Return [x, y] of the center of cell containing provided text 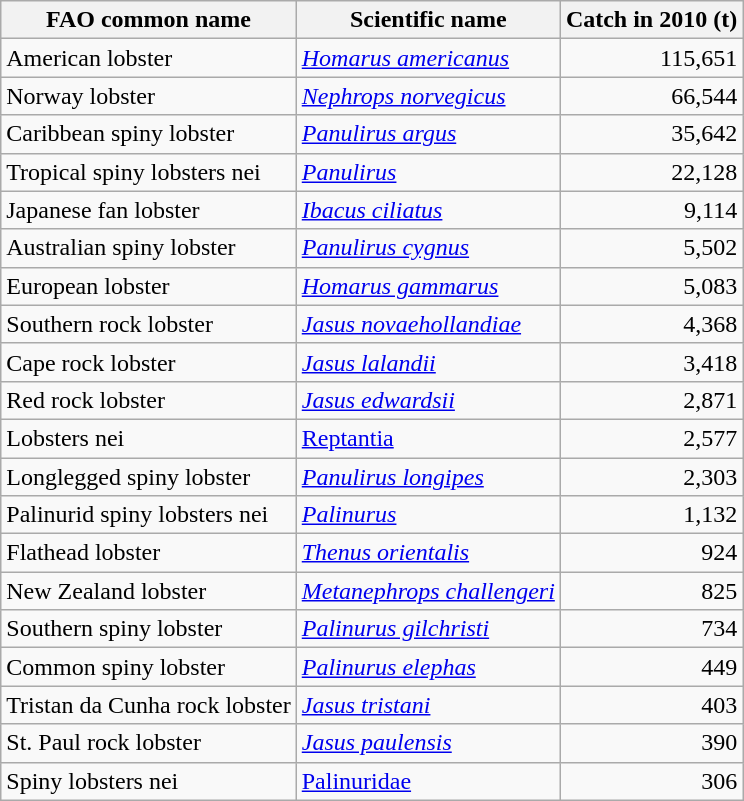
Palinuridae [428, 781]
Southern spiny lobster [148, 629]
35,642 [651, 134]
Lobsters nei [148, 438]
Norway lobster [148, 96]
2,577 [651, 438]
New Zealand lobster [148, 591]
Metanephrops challengeri [428, 591]
390 [651, 743]
825 [651, 591]
Panulirus [428, 172]
449 [651, 667]
Common spiny lobster [148, 667]
5,083 [651, 286]
Panulirus argus [428, 134]
2,871 [651, 400]
Australian spiny lobster [148, 248]
Catch in 2010 (t) [651, 20]
Palinurus elephas [428, 667]
FAO common name [148, 20]
Nephrops norvegicus [428, 96]
9,114 [651, 210]
2,303 [651, 477]
Flathead lobster [148, 553]
Spiny lobsters nei [148, 781]
Panulirus cygnus [428, 248]
American lobster [148, 58]
924 [651, 553]
Palinurus gilchristi [428, 629]
Scientific name [428, 20]
3,418 [651, 362]
Japanese fan lobster [148, 210]
4,368 [651, 324]
Panulirus longipes [428, 477]
Thenus orientalis [428, 553]
Southern rock lobster [148, 324]
Palinurid spiny lobsters nei [148, 515]
Caribbean spiny lobster [148, 134]
Longlegged spiny lobster [148, 477]
St. Paul rock lobster [148, 743]
Jasus novaehollandiae [428, 324]
306 [651, 781]
115,651 [651, 58]
Palinurus [428, 515]
Jasus tristani [428, 705]
European lobster [148, 286]
Jasus lalandii [428, 362]
Cape rock lobster [148, 362]
66,544 [651, 96]
Homarus gammarus [428, 286]
1,132 [651, 515]
Reptantia [428, 438]
Jasus paulensis [428, 743]
Homarus americanus [428, 58]
22,128 [651, 172]
Ibacus ciliatus [428, 210]
Jasus edwardsii [428, 400]
Red rock lobster [148, 400]
5,502 [651, 248]
Tropical spiny lobsters nei [148, 172]
Tristan da Cunha rock lobster [148, 705]
734 [651, 629]
403 [651, 705]
